Extract the [X, Y] coordinate from the center of the cell holding the provided text.  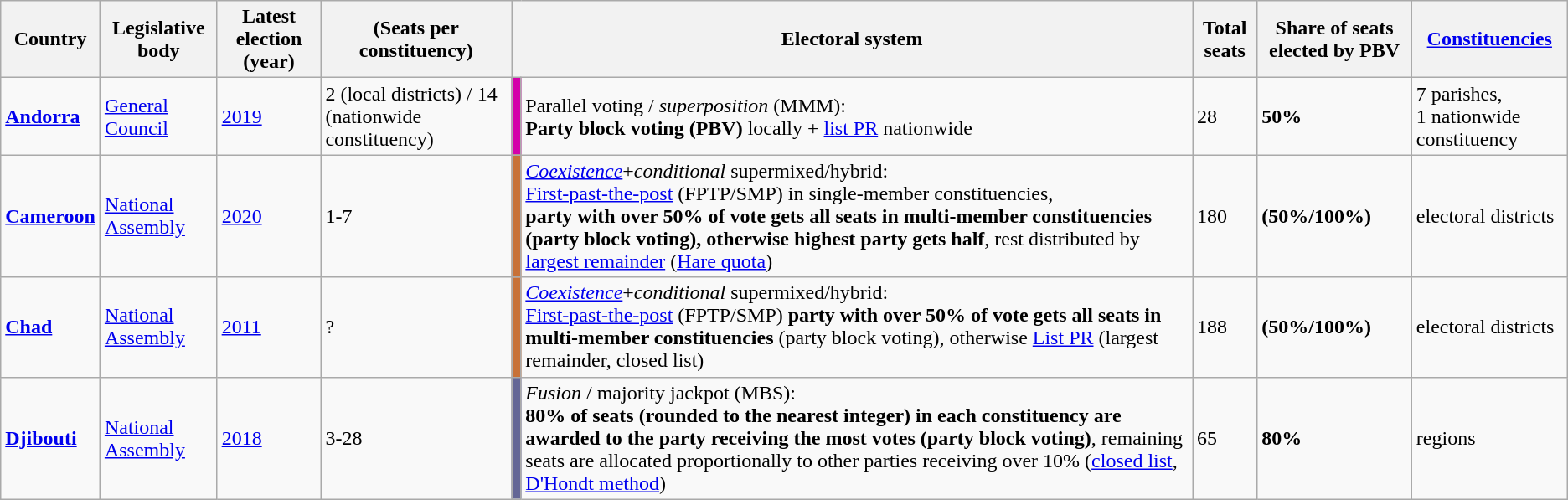
28 [1225, 116]
7 parishes,1 nationwide constituency [1489, 116]
3-28 [416, 438]
50% [1334, 116]
Cameroon [50, 216]
2019 [269, 116]
188 [1225, 327]
Constituencies [1489, 39]
80% [1334, 438]
180 [1225, 216]
2011 [269, 327]
General Council [158, 116]
Total seats [1225, 39]
Parallel voting / superposition (MMM):Party block voting (PBV) locally + list PR nationwide [857, 116]
Country [50, 39]
? [416, 327]
regions [1489, 438]
2020 [269, 216]
65 [1225, 438]
Electoral system [853, 39]
Share of seats elected by PBV [1334, 39]
Djibouti [50, 438]
Chad [50, 327]
(Seats perconstituency) [416, 39]
2018 [269, 438]
Legislative body [158, 39]
1-7 [416, 216]
Andorra [50, 116]
2 (local districts) / 14 (nationwide constituency) [416, 116]
Latest election (year) [269, 39]
